Search for the cell housing the specified text and yield its [X, Y] center coordinate. 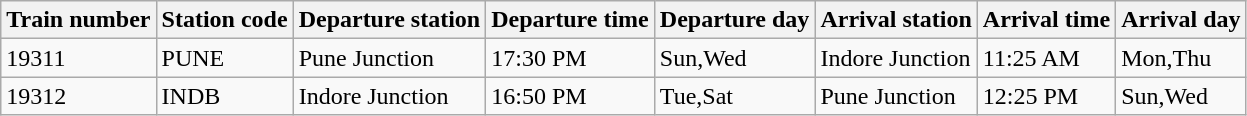
Tue,Sat [734, 96]
Arrival time [1046, 20]
12:25 PM [1046, 96]
Departure station [390, 20]
16:50 PM [570, 96]
Arrival day [1181, 20]
INDB [224, 96]
PUNE [224, 58]
11:25 AM [1046, 58]
Departure day [734, 20]
19311 [78, 58]
17:30 PM [570, 58]
Train number [78, 20]
19312 [78, 96]
Arrival station [896, 20]
Mon,Thu [1181, 58]
Station code [224, 20]
Departure time [570, 20]
